Extract the (x, y) coordinate from the center of the cell holding the provided text.  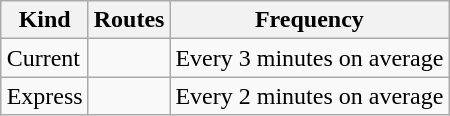
Current (44, 58)
Routes (129, 20)
Every 3 minutes on average (310, 58)
Kind (44, 20)
Frequency (310, 20)
Express (44, 96)
Every 2 minutes on average (310, 96)
